Pinpoint the cell where the given text exists, returning its [x, y] midpoint coordinate. 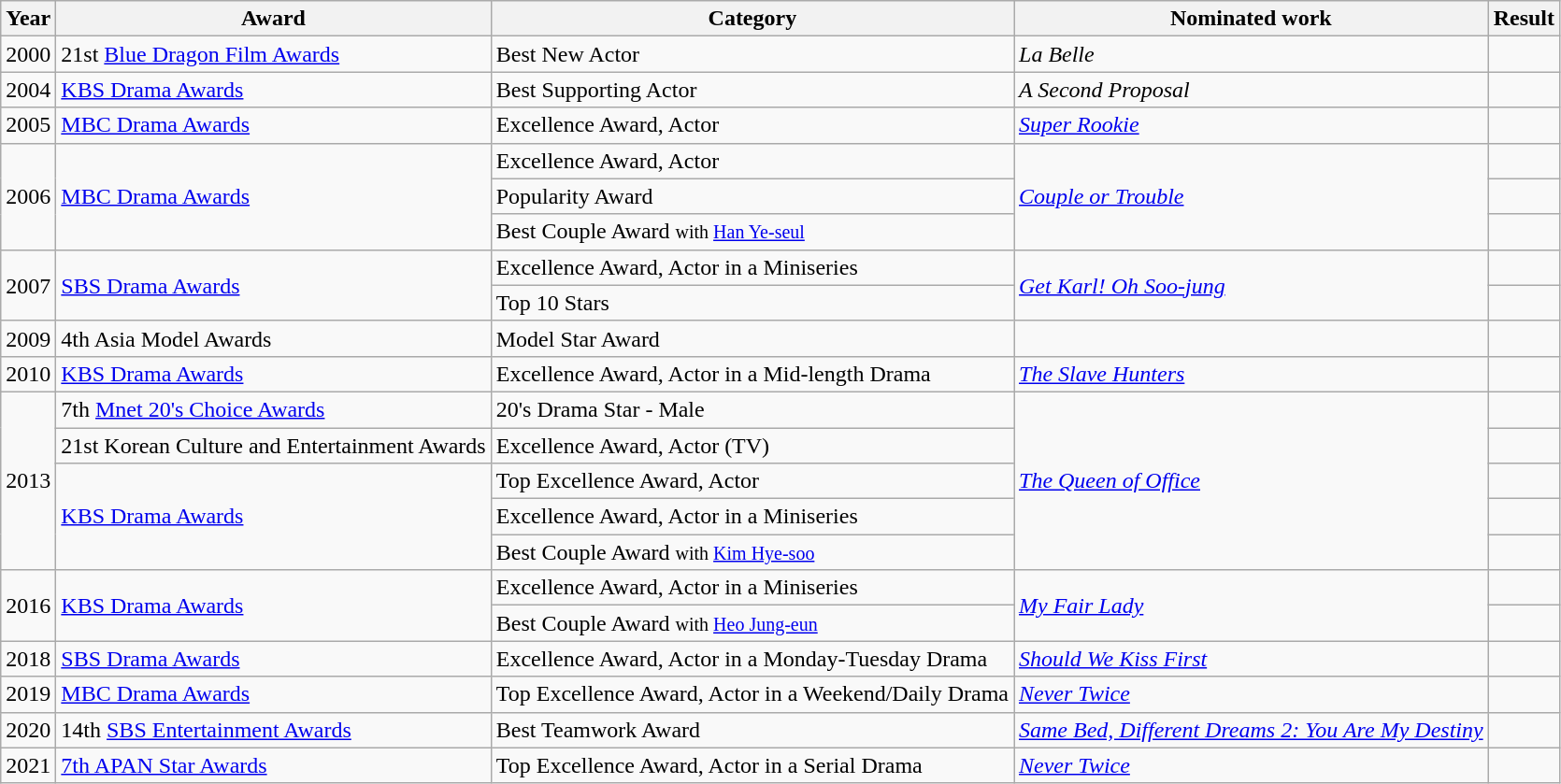
2020 [28, 730]
Best New Actor [752, 54]
Excellence Award, Actor in a Monday-Tuesday Drama [752, 659]
7th APAN Star Awards [273, 765]
Result [1524, 19]
4th Asia Model Awards [273, 338]
2019 [28, 694]
Year [28, 19]
Category [752, 19]
Best Supporting Actor [752, 90]
Top 10 Stars [752, 303]
The Queen of Office [1251, 480]
Top Excellence Award, Actor [752, 481]
2009 [28, 338]
Couple or Trouble [1251, 196]
21st Korean Culture and Entertainment Awards [273, 446]
Best Couple Award with Heo Jung-eun [752, 623]
Best Couple Award with Kim Hye-soo [752, 552]
Model Star Award [752, 338]
2000 [28, 54]
Excellence Award, Actor in a Mid-length Drama [752, 374]
Nominated work [1251, 19]
Super Rookie [1251, 125]
14th SBS Entertainment Awards [273, 730]
The Slave Hunters [1251, 374]
A Second Proposal [1251, 90]
21st Blue Dragon Film Awards [273, 54]
2007 [28, 285]
20's Drama Star - Male [752, 409]
My Fair Lady [1251, 606]
Popularity Award [752, 196]
2021 [28, 765]
Get Karl! Oh Soo-jung [1251, 285]
7th Mnet 20's Choice Awards [273, 409]
Should We Kiss First [1251, 659]
Top Excellence Award, Actor in a Weekend/Daily Drama [752, 694]
Best Teamwork Award [752, 730]
Same Bed, Different Dreams 2: You Are My Destiny [1251, 730]
Best Couple Award with Han Ye-seul [752, 232]
La Belle [1251, 54]
Top Excellence Award, Actor in a Serial Drama [752, 765]
2005 [28, 125]
2010 [28, 374]
2013 [28, 480]
2016 [28, 606]
2006 [28, 196]
Award [273, 19]
Excellence Award, Actor (TV) [752, 446]
2018 [28, 659]
2004 [28, 90]
